Extract the (X, Y) coordinate from the center of the cell holding the provided text.  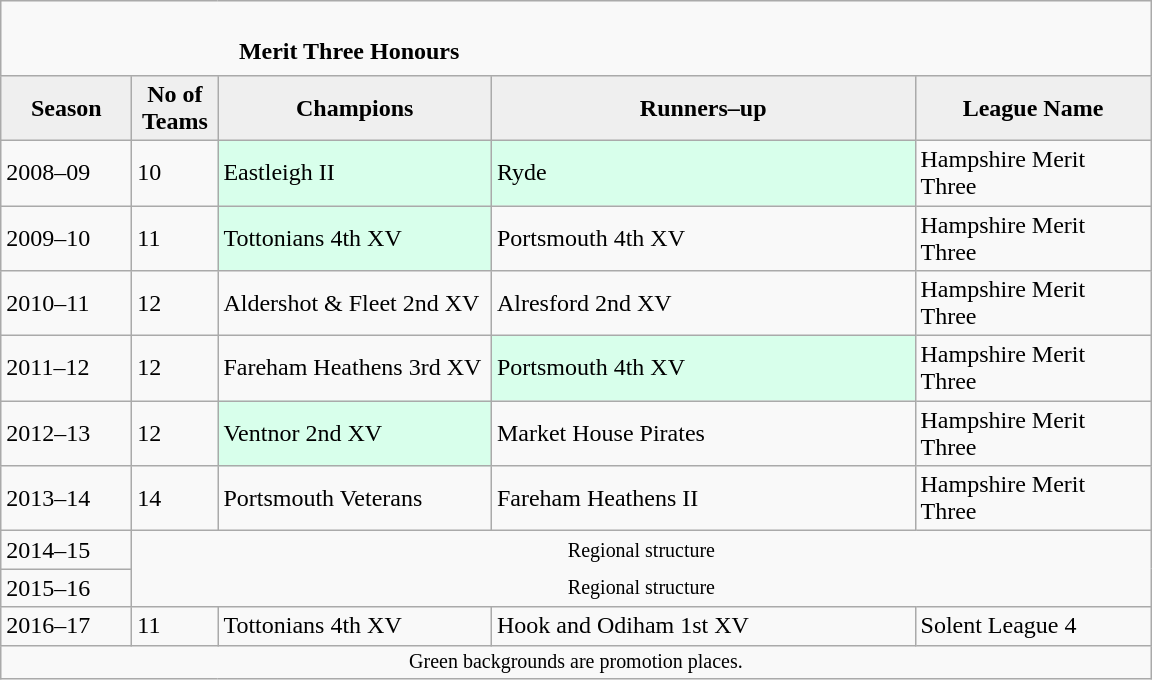
Portsmouth Veterans (355, 498)
2014–15 (66, 550)
10 (175, 172)
Ryde (703, 172)
Green backgrounds are promotion places. (576, 662)
No of Teams (175, 108)
2013–14 (66, 498)
Ventnor 2nd XV (355, 434)
2009–10 (66, 238)
14 (175, 498)
Runners–up (703, 108)
League Name (1033, 108)
Fareham Heathens II (703, 498)
2011–12 (66, 368)
2010–11 (66, 304)
Aldershot & Fleet 2nd XV (355, 304)
2012–13 (66, 434)
Hook and Odiham 1st XV (703, 626)
Solent League 4 (1033, 626)
Season (66, 108)
2015–16 (66, 588)
2016–17 (66, 626)
Market House Pirates (703, 434)
2008–09 (66, 172)
Eastleigh II (355, 172)
Alresford 2nd XV (703, 304)
Champions (355, 108)
Fareham Heathens 3rd XV (355, 368)
